Determine the (x, y) coordinate at the center of the cell enclosing the given text.  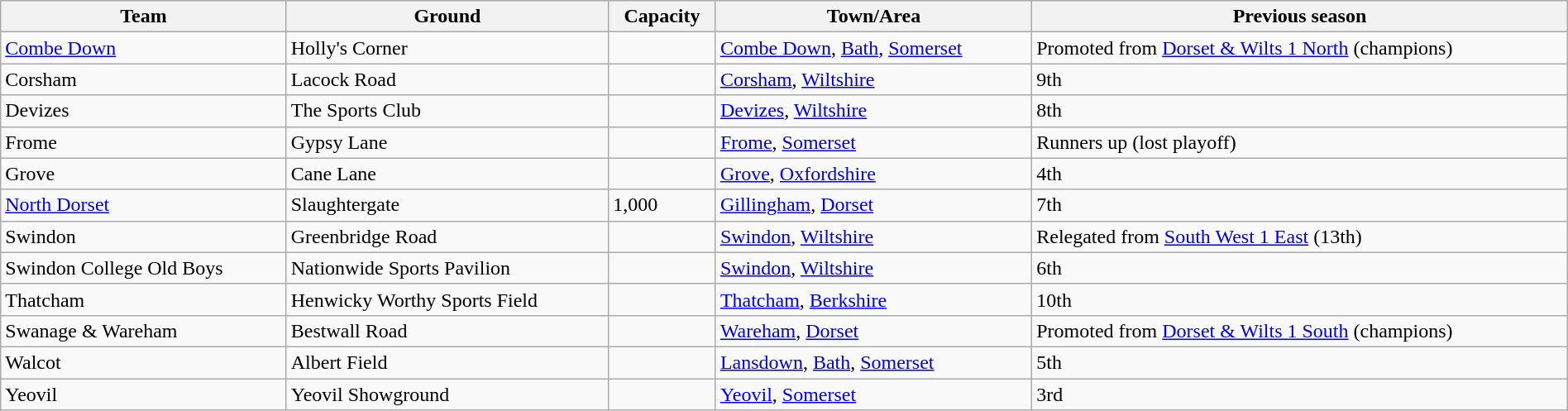
Swanage & Wareham (144, 331)
The Sports Club (447, 111)
Yeovil Showground (447, 394)
5th (1300, 362)
Combe Down, Bath, Somerset (873, 48)
Previous season (1300, 17)
3rd (1300, 394)
9th (1300, 79)
Relegated from South West 1 East (13th) (1300, 237)
Nationwide Sports Pavilion (447, 268)
Slaughtergate (447, 205)
6th (1300, 268)
Promoted from Dorset & Wilts 1 North (champions) (1300, 48)
Gypsy Lane (447, 142)
Frome, Somerset (873, 142)
Swindon College Old Boys (144, 268)
Bestwall Road (447, 331)
Frome (144, 142)
Devizes, Wiltshire (873, 111)
1,000 (662, 205)
Greenbridge Road (447, 237)
Runners up (lost playoff) (1300, 142)
10th (1300, 299)
Swindon (144, 237)
7th (1300, 205)
Holly's Corner (447, 48)
4th (1300, 174)
Promoted from Dorset & Wilts 1 South (champions) (1300, 331)
Thatcham, Berkshire (873, 299)
Yeovil, Somerset (873, 394)
Grove (144, 174)
Grove, Oxfordshire (873, 174)
Town/Area (873, 17)
Albert Field (447, 362)
Lansdown, Bath, Somerset (873, 362)
Lacock Road (447, 79)
North Dorset (144, 205)
Ground (447, 17)
8th (1300, 111)
Capacity (662, 17)
Wareham, Dorset (873, 331)
Thatcham (144, 299)
Combe Down (144, 48)
Devizes (144, 111)
Corsham (144, 79)
Cane Lane (447, 174)
Yeovil (144, 394)
Gillingham, Dorset (873, 205)
Walcot (144, 362)
Henwicky Worthy Sports Field (447, 299)
Team (144, 17)
Corsham, Wiltshire (873, 79)
